Capture the cell that displays the provided text and extract its [X, Y] central coordinate. 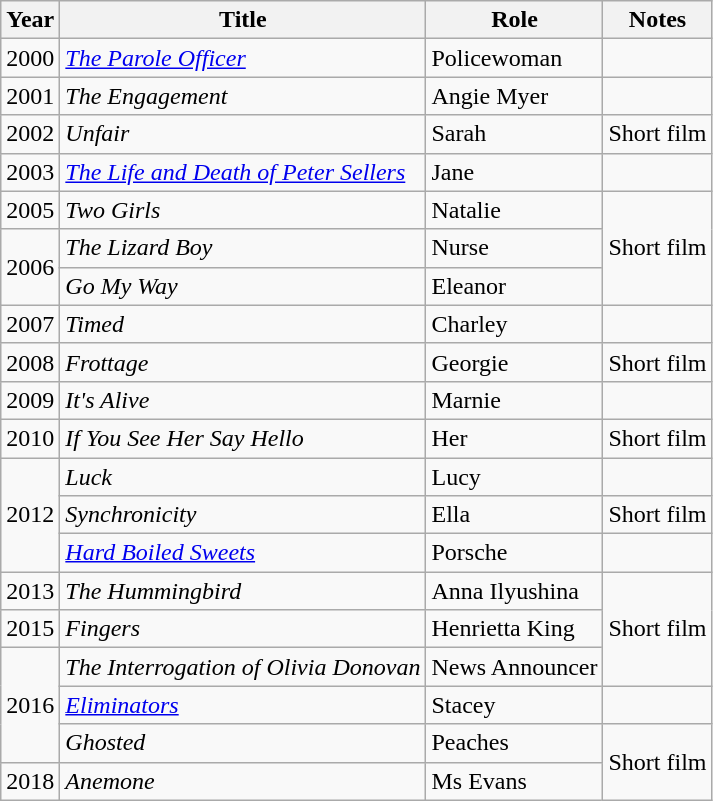
2018 [30, 781]
Luck [243, 477]
Angie Myer [514, 96]
Timed [243, 324]
Anna Ilyushina [514, 591]
Georgie [514, 362]
Anemone [243, 781]
2000 [30, 58]
2002 [30, 134]
The Lizard Boy [243, 248]
News Announcer [514, 667]
It's Alive [243, 400]
The Engagement [243, 96]
Hard Boiled Sweets [243, 553]
2007 [30, 324]
Ghosted [243, 743]
Eleanor [514, 286]
2003 [30, 172]
2009 [30, 400]
2001 [30, 96]
Porsche [514, 553]
Eliminators [243, 705]
Marnie [514, 400]
2006 [30, 267]
Ms Evans [514, 781]
Stacey [514, 705]
2008 [30, 362]
2015 [30, 629]
Natalie [514, 210]
Frottage [243, 362]
Two Girls [243, 210]
If You See Her Say Hello [243, 438]
Year [30, 20]
2016 [30, 705]
Charley [514, 324]
Jane [514, 172]
Sarah [514, 134]
Fingers [243, 629]
Henrietta King [514, 629]
Role [514, 20]
2013 [30, 591]
Notes [658, 20]
Her [514, 438]
The Parole Officer [243, 58]
2012 [30, 515]
Title [243, 20]
Unfair [243, 134]
Peaches [514, 743]
Policewoman [514, 58]
The Interrogation of Olivia Donovan [243, 667]
Synchronicity [243, 515]
2005 [30, 210]
The Life and Death of Peter Sellers [243, 172]
Nurse [514, 248]
Lucy [514, 477]
Ella [514, 515]
The Hummingbird [243, 591]
Go My Way [243, 286]
2010 [30, 438]
